Find where the given text appears and provide that cell's center as [X, Y] coordinate. 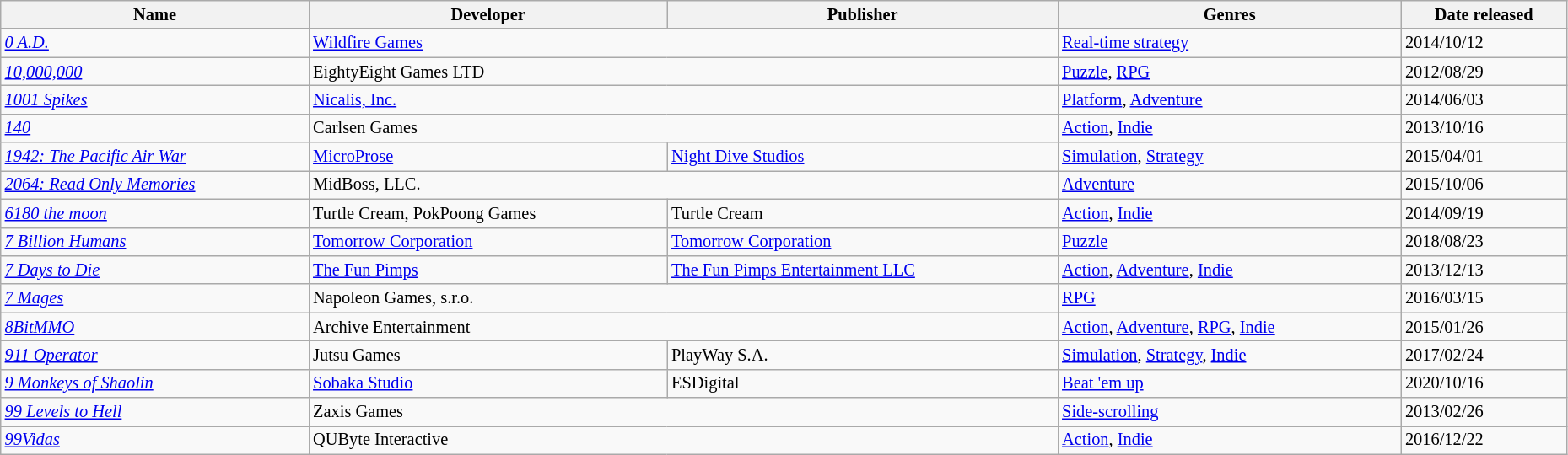
1001 Spikes [155, 99]
8BitMMO [155, 327]
ESDigital [862, 383]
Simulation, Strategy, Indie [1230, 355]
2016/03/15 [1484, 298]
MidBoss, LLC. [683, 185]
2015/01/26 [1484, 327]
2014/10/12 [1484, 43]
Adventure [1230, 185]
Publisher [862, 14]
911 Operator [155, 355]
Side-scrolling [1230, 412]
2020/10/16 [1484, 383]
7 Days to Die [155, 270]
Night Dive Studios [862, 157]
9 Monkeys of Shaolin [155, 383]
140 [155, 128]
Real-time strategy [1230, 43]
Wildfire Games [683, 43]
Sobaka Studio [488, 383]
99 Levels to Hell [155, 412]
Turtle Cream, PokPoong Games [488, 213]
2013/02/26 [1484, 412]
2013/12/13 [1484, 270]
Nicalis, Inc. [683, 99]
Turtle Cream [862, 213]
Date released [1484, 14]
Carlsen Games [683, 128]
Genres [1230, 14]
Beat 'em up [1230, 383]
7 Mages [155, 298]
2015/10/06 [1484, 185]
PlayWay S.A. [862, 355]
Archive Entertainment [683, 327]
Zaxis Games [683, 412]
0 A.D. [155, 43]
2014/06/03 [1484, 99]
The Fun Pimps [488, 270]
Simulation, Strategy [1230, 157]
MicroProse [488, 157]
RPG [1230, 298]
2017/02/24 [1484, 355]
2018/08/23 [1484, 242]
Platform, Adventure [1230, 99]
Action, Adventure, Indie [1230, 270]
7 Billion Humans [155, 242]
2064: Read Only Memories [155, 185]
2015/04/01 [1484, 157]
Napoleon Games, s.r.o. [683, 298]
Puzzle, RPG [1230, 72]
Puzzle [1230, 242]
The Fun Pimps Entertainment LLC [862, 270]
2014/09/19 [1484, 213]
2016/12/22 [1484, 440]
EightyEight Games LTD [683, 72]
2012/08/29 [1484, 72]
Name [155, 14]
QUByte Interactive [683, 440]
Jutsu Games [488, 355]
Developer [488, 14]
10,000,000 [155, 72]
1942: The Pacific Air War [155, 157]
99Vidas [155, 440]
Action, Adventure, RPG, Indie [1230, 327]
2013/10/16 [1484, 128]
6180 the moon [155, 213]
